Determine the [x, y] coordinate at the center of the cell enclosing the given text.  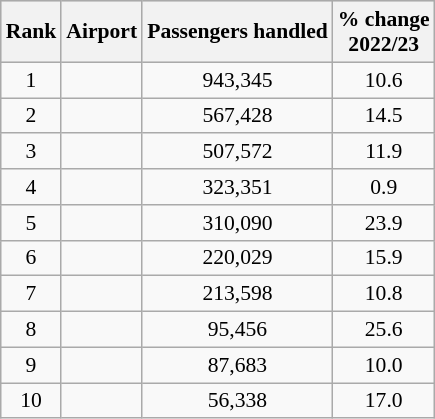
5 [32, 223]
0.9 [384, 187]
17.0 [384, 401]
Airport [102, 32]
3 [32, 152]
Passengers handled [238, 32]
220,029 [238, 258]
25.6 [384, 330]
2 [32, 116]
7 [32, 294]
310,090 [238, 223]
507,572 [238, 152]
14.5 [384, 116]
10.8 [384, 294]
10.6 [384, 80]
Rank [32, 32]
95,456 [238, 330]
943,345 [238, 80]
% change2022/23 [384, 32]
213,598 [238, 294]
10 [32, 401]
15.9 [384, 258]
567,428 [238, 116]
11.9 [384, 152]
9 [32, 365]
323,351 [238, 187]
10.0 [384, 365]
1 [32, 80]
4 [32, 187]
23.9 [384, 223]
6 [32, 258]
56,338 [238, 401]
8 [32, 330]
87,683 [238, 365]
